Search for the cell housing the specified text and yield its [X, Y] center coordinate. 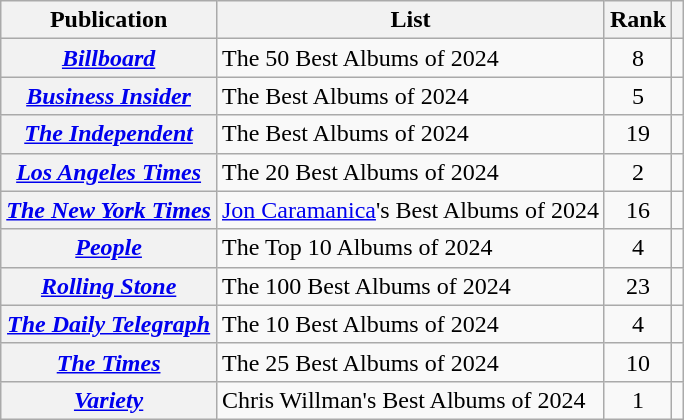
16 [638, 210]
1 [638, 400]
19 [638, 134]
10 [638, 362]
The 25 Best Albums of 2024 [410, 362]
Business Insider [109, 96]
The New York Times [109, 210]
Publication [109, 20]
8 [638, 58]
People [109, 248]
The Daily Telegraph [109, 324]
Variety [109, 400]
The Times [109, 362]
The 10 Best Albums of 2024 [410, 324]
Los Angeles Times [109, 172]
Rank [638, 20]
The 50 Best Albums of 2024 [410, 58]
Billboard [109, 58]
Jon Caramanica's Best Albums of 2024 [410, 210]
5 [638, 96]
23 [638, 286]
Rolling Stone [109, 286]
The 100 Best Albums of 2024 [410, 286]
2 [638, 172]
Chris Willman's Best Albums of 2024 [410, 400]
List [410, 20]
The 20 Best Albums of 2024 [410, 172]
The Independent [109, 134]
The Top 10 Albums of 2024 [410, 248]
